Determine the [X, Y] coordinate at the center of the cell enclosing the given text.  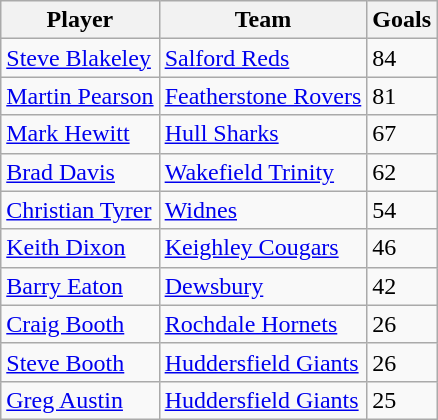
Rochdale Hornets [263, 324]
Keighley Cougars [263, 248]
25 [402, 400]
Wakefield Trinity [263, 172]
84 [402, 58]
Martin Pearson [80, 96]
Featherstone Rovers [263, 96]
Barry Eaton [80, 286]
Mark Hewitt [80, 134]
Craig Booth [80, 324]
54 [402, 210]
Steve Booth [80, 362]
42 [402, 286]
Goals [402, 20]
Brad Davis [80, 172]
67 [402, 134]
62 [402, 172]
Steve Blakeley [80, 58]
Salford Reds [263, 58]
Keith Dixon [80, 248]
Player [80, 20]
Greg Austin [80, 400]
81 [402, 96]
Dewsbury [263, 286]
Widnes [263, 210]
Christian Tyrer [80, 210]
Team [263, 20]
Hull Sharks [263, 134]
46 [402, 248]
